Identify which cell holds the provided text, then report its [x, y] central coordinate. 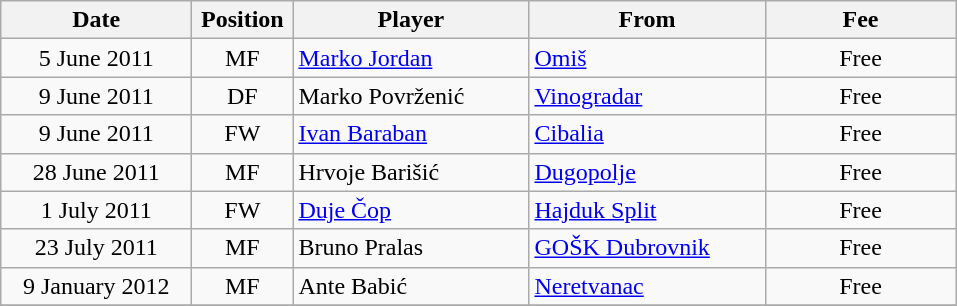
Date [96, 20]
Omiš [647, 58]
Marko Povrženić [411, 96]
Hajduk Split [647, 210]
Marko Jordan [411, 58]
Neretvanac [647, 286]
Ivan Baraban [411, 134]
Fee [860, 20]
1 July 2011 [96, 210]
Cibalia [647, 134]
Position [242, 20]
Bruno Pralas [411, 248]
Vinogradar [647, 96]
Hrvoje Barišić [411, 172]
Dugopolje [647, 172]
Duje Čop [411, 210]
Ante Babić [411, 286]
28 June 2011 [96, 172]
Player [411, 20]
9 January 2012 [96, 286]
From [647, 20]
23 July 2011 [96, 248]
GOŠK Dubrovnik [647, 248]
5 June 2011 [96, 58]
DF [242, 96]
